Return [x, y] of the center of cell containing provided text 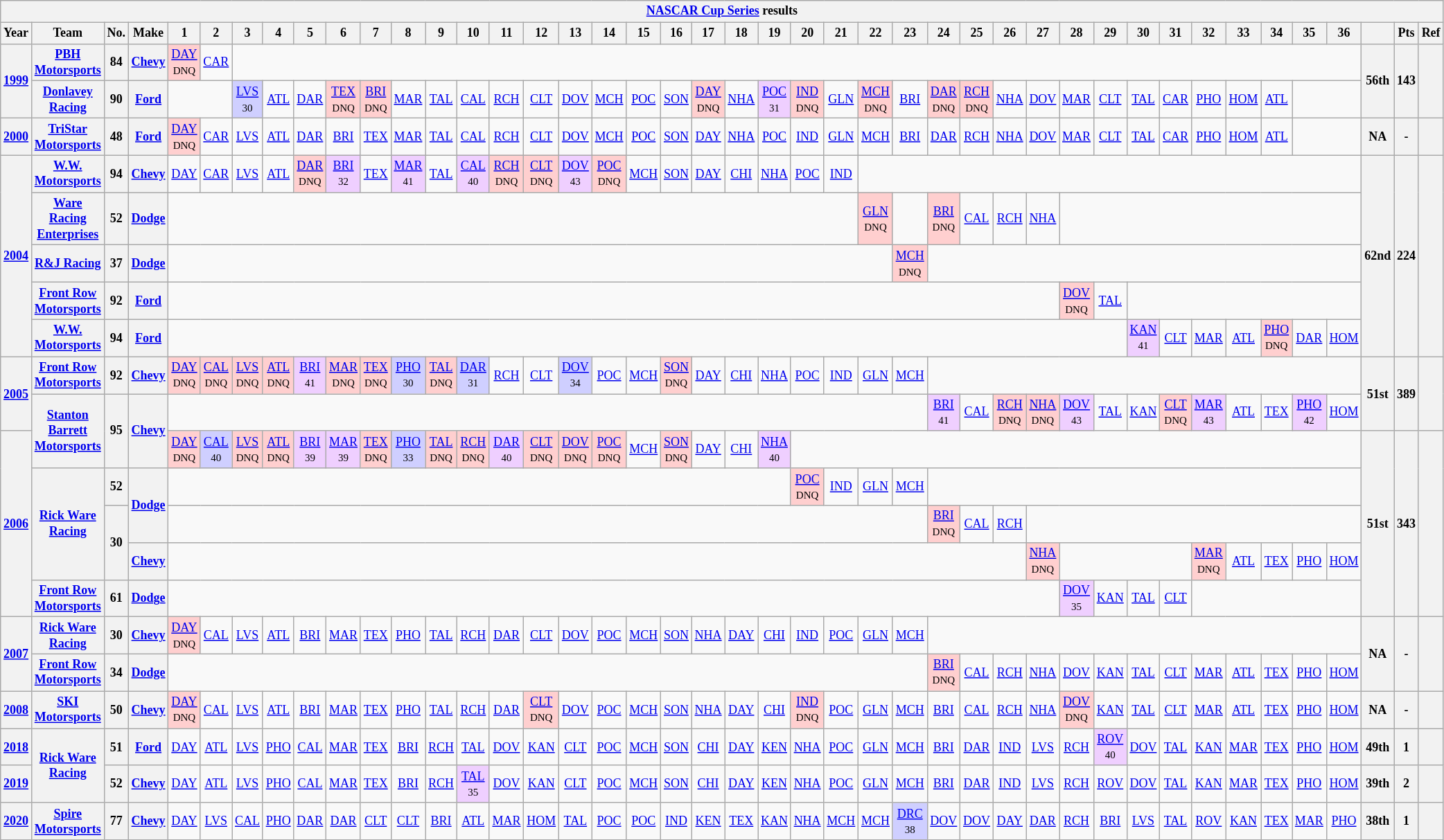
17 [708, 33]
Pts [1407, 33]
49th [1377, 747]
16 [676, 33]
3 [248, 33]
Make [148, 33]
Ref [1431, 33]
2005 [17, 393]
51 [116, 747]
95 [116, 431]
LVS30 [248, 100]
56th [1377, 80]
Donlavey Racing [68, 100]
Ware Racing Enterprises [68, 219]
26 [1010, 33]
14 [609, 33]
MAR43 [1208, 413]
DOV34 [576, 375]
25 [977, 33]
61 [116, 598]
35 [1310, 33]
PHO33 [408, 449]
2020 [17, 821]
NHA40 [775, 449]
DRC38 [910, 821]
21 [841, 33]
No. [116, 33]
62nd [1377, 256]
Spire Motorsports [68, 821]
MAR39 [344, 449]
R&J Racing [68, 264]
PHO30 [408, 375]
19 [775, 33]
84 [116, 62]
143 [1407, 80]
TAL35 [473, 784]
90 [116, 100]
MAR41 [408, 174]
2007 [17, 654]
2006 [17, 524]
15 [644, 33]
37 [116, 264]
31 [1176, 33]
2000 [17, 136]
32 [1208, 33]
9 [441, 33]
50 [116, 710]
BRI39 [310, 449]
DOV35 [1077, 598]
28 [1077, 33]
ROV40 [1110, 747]
2008 [17, 710]
343 [1407, 524]
4 [279, 33]
DAR31 [473, 375]
36 [1344, 33]
1999 [17, 80]
27 [1043, 33]
12 [542, 33]
33 [1243, 33]
24 [944, 33]
11 [507, 33]
22 [876, 33]
39th [1377, 784]
77 [116, 821]
38th [1377, 821]
TriStar Motorsports [68, 136]
BRI32 [344, 174]
13 [576, 33]
KAN41 [1143, 338]
2004 [17, 256]
SKI Motorsports [68, 710]
5 [310, 33]
10 [473, 33]
2019 [17, 784]
DAR40 [507, 449]
48 [116, 136]
Year [17, 33]
29 [1110, 33]
7 [376, 33]
GLNDNQ [876, 219]
389 [1407, 393]
PHO42 [1310, 413]
POC31 [775, 100]
NASCAR Cup Series results [722, 11]
8 [408, 33]
23 [910, 33]
6 [344, 33]
Team [68, 33]
224 [1407, 256]
20 [807, 33]
PBH Motorsports [68, 62]
PHODNQ [1276, 338]
Stanton Barrett Motorsports [68, 431]
2018 [17, 747]
18 [741, 33]
CALDNQ [216, 375]
